Capture the cell that displays the provided text and extract its [X, Y] central coordinate. 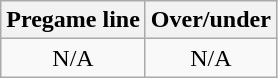
Pregame line [74, 20]
Over/under [210, 20]
